From the cell containing the given text, extract its center point as (X, Y) coordinate. 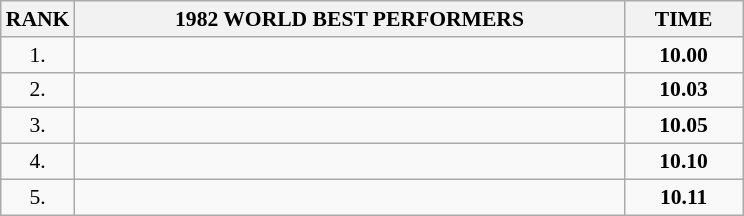
2. (38, 90)
3. (38, 126)
RANK (38, 19)
10.05 (684, 126)
1. (38, 55)
10.10 (684, 162)
10.03 (684, 90)
10.00 (684, 55)
1982 WORLD BEST PERFORMERS (349, 19)
5. (38, 197)
TIME (684, 19)
4. (38, 162)
10.11 (684, 197)
